From the cell containing the given text, extract its center point as [x, y] coordinate. 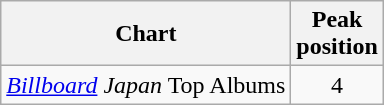
Peakposition [337, 34]
Chart [146, 34]
4 [337, 85]
Billboard Japan Top Albums [146, 85]
